Detect which cell encompasses the target text, then output its (X, Y) center coordinate. 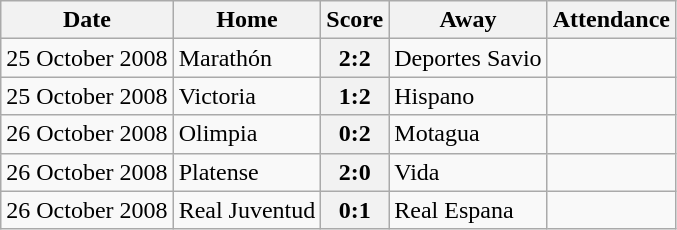
1:2 (355, 96)
Score (355, 20)
Motagua (468, 134)
Away (468, 20)
Real Juventud (247, 210)
Victoria (247, 96)
Deportes Savio (468, 58)
Vida (468, 172)
Platense (247, 172)
2:0 (355, 172)
0:1 (355, 210)
Marathón (247, 58)
0:2 (355, 134)
Date (87, 20)
Home (247, 20)
Real Espana (468, 210)
Hispano (468, 96)
Olimpia (247, 134)
2:2 (355, 58)
Attendance (611, 20)
